Detect which cell encompasses the target text, then output its [X, Y] center coordinate. 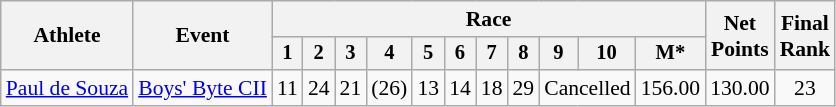
NetPoints [740, 36]
7 [492, 54]
10 [607, 54]
M* [670, 54]
24 [319, 88]
Race [488, 19]
(26) [389, 88]
3 [351, 54]
Athlete [67, 36]
29 [523, 88]
Event [202, 36]
Boys' Byte CII [202, 88]
9 [558, 54]
18 [492, 88]
23 [806, 88]
21 [351, 88]
Cancelled [587, 88]
14 [460, 88]
11 [288, 88]
6 [460, 54]
13 [428, 88]
156.00 [670, 88]
1 [288, 54]
4 [389, 54]
Final Rank [806, 36]
130.00 [740, 88]
2 [319, 54]
8 [523, 54]
Paul de Souza [67, 88]
5 [428, 54]
